Return [X, Y] of the center of cell containing provided text 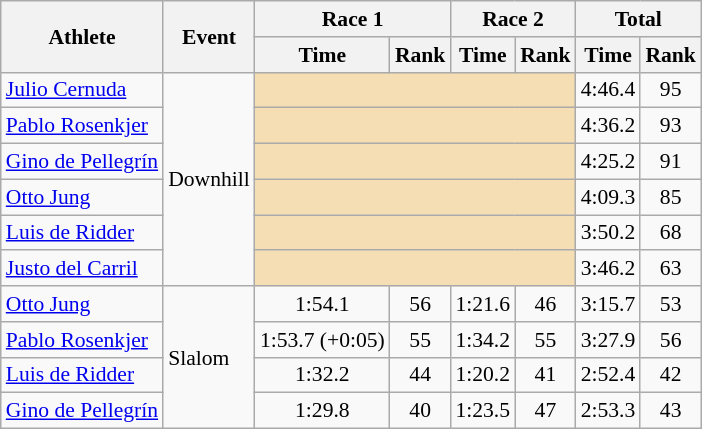
47 [546, 411]
68 [670, 233]
Slalom [209, 357]
1:34.2 [482, 340]
1:54.1 [322, 304]
3:50.2 [608, 233]
41 [546, 375]
1:53.7 (+0:05) [322, 340]
4:36.2 [608, 126]
2:53.3 [608, 411]
95 [670, 90]
1:29.8 [322, 411]
Total [638, 19]
93 [670, 126]
53 [670, 304]
Race 2 [512, 19]
Race 1 [353, 19]
Event [209, 36]
Julio Cernuda [82, 90]
85 [670, 197]
1:21.6 [482, 304]
42 [670, 375]
43 [670, 411]
3:15.7 [608, 304]
1:20.2 [482, 375]
1:23.5 [482, 411]
63 [670, 269]
1:32.2 [322, 375]
3:46.2 [608, 269]
46 [546, 304]
4:46.4 [608, 90]
40 [420, 411]
4:09.3 [608, 197]
3:27.9 [608, 340]
Athlete [82, 36]
44 [420, 375]
Downhill [209, 179]
2:52.4 [608, 375]
Justo del Carril [82, 269]
91 [670, 162]
4:25.2 [608, 162]
